Return the [x, y] coordinate for the center point of the cell that contains the specified text.  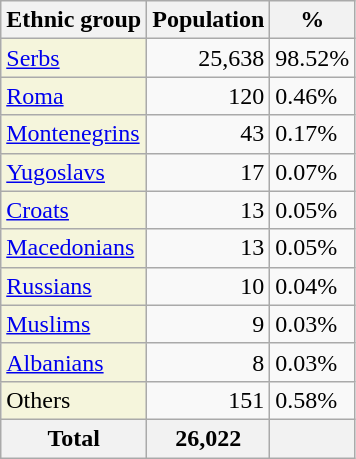
120 [208, 96]
0.46% [312, 96]
0.07% [312, 172]
8 [208, 362]
Total [74, 438]
Yugoslavs [74, 172]
43 [208, 134]
Serbs [74, 58]
Ethnic group [74, 20]
Muslims [74, 324]
10 [208, 286]
Macedonians [74, 248]
25,638 [208, 58]
% [312, 20]
Roma [74, 96]
0.17% [312, 134]
Others [74, 400]
9 [208, 324]
0.58% [312, 400]
17 [208, 172]
Population [208, 20]
26,022 [208, 438]
Croats [74, 210]
Montenegrins [74, 134]
Albanians [74, 362]
98.52% [312, 58]
151 [208, 400]
Russians [74, 286]
0.04% [312, 286]
